Pinpoint the cell where the given text exists, returning its [X, Y] midpoint coordinate. 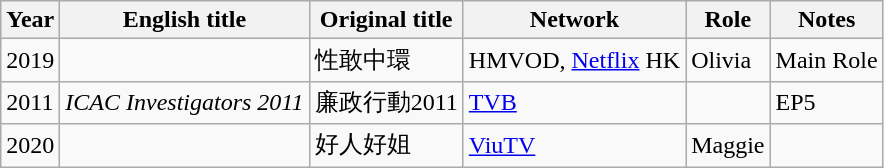
性敢中環 [386, 60]
Notes [826, 20]
ICAC Investigators 2011 [184, 102]
好人好姐 [386, 146]
廉政行動2011 [386, 102]
English title [184, 20]
2020 [30, 146]
Original title [386, 20]
Role [728, 20]
2019 [30, 60]
Maggie [728, 146]
HMVOD, Netflix HK [574, 60]
Network [574, 20]
Main Role [826, 60]
EP5 [826, 102]
Year [30, 20]
ViuTV [574, 146]
Olivia [728, 60]
2011 [30, 102]
TVB [574, 102]
